From the cell containing the given text, extract its center point as [x, y] coordinate. 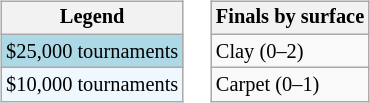
$10,000 tournaments [92, 85]
Clay (0–2) [290, 51]
$25,000 tournaments [92, 51]
Carpet (0–1) [290, 85]
Legend [92, 18]
Finals by surface [290, 18]
